For the text-containing cell, return its midpoint in (X, Y) coordinate format. 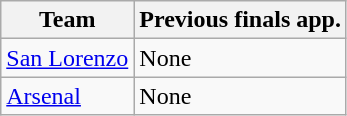
Team (68, 20)
San Lorenzo (68, 58)
Previous finals app. (240, 20)
Arsenal (68, 96)
